Provide the [x, y] coordinate of the cell's center where the given text is located.  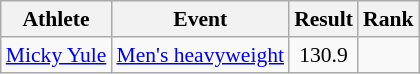
130.9 [324, 55]
Athlete [56, 19]
Result [324, 19]
Event [200, 19]
Men's heavyweight [200, 55]
Rank [388, 19]
Micky Yule [56, 55]
